Determine the [X, Y] coordinate at the center of the cell enclosing the given text.  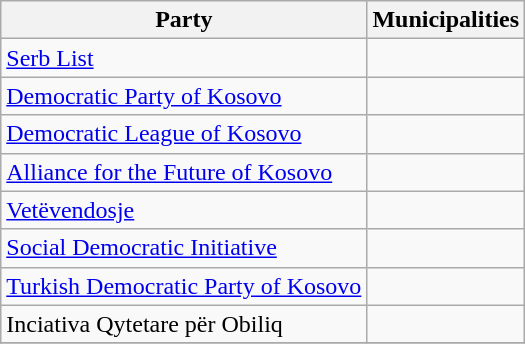
Alliance for the Future of Kosovo [184, 172]
Democratic League of Kosovo [184, 134]
Turkish Democratic Party of Kosovo [184, 286]
Social Democratic Initiative [184, 248]
Serb List [184, 58]
Party [184, 20]
Democratic Party of Kosovo [184, 96]
Municipalities [446, 20]
Vetëvendosje [184, 210]
Inciativa Qytetare për Obiliq [184, 324]
